Identify which cell holds the provided text, then report its (X, Y) central coordinate. 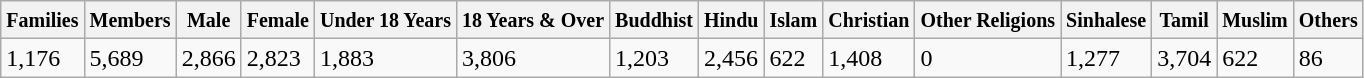
0 (988, 58)
1,408 (869, 58)
Families (42, 20)
Islam (794, 20)
2,823 (278, 58)
Other Religions (988, 20)
3,704 (1184, 58)
1,883 (385, 58)
Others (1328, 20)
2,456 (731, 58)
Under 18 Years (385, 20)
Members (130, 20)
Sinhalese (1106, 20)
86 (1328, 58)
1,277 (1106, 58)
18 Years & Over (534, 20)
Tamil (1184, 20)
1,203 (654, 58)
Hindu (731, 20)
3,806 (534, 58)
Buddhist (654, 20)
5,689 (130, 58)
1,176 (42, 58)
2,866 (208, 58)
Male (208, 20)
Female (278, 20)
Christian (869, 20)
Muslim (1256, 20)
